Locate the cell with the specified text and output its (X, Y) center coordinate. 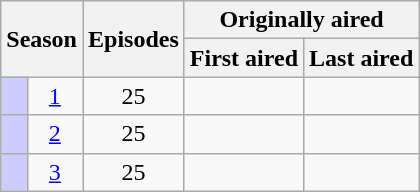
Episodes (133, 39)
Last aired (362, 58)
2 (54, 134)
First aired (244, 58)
1 (54, 96)
3 (54, 172)
Originally aired (302, 20)
Season (42, 39)
